Scan for the cell matching the given text and deliver its [X, Y] coordinate at center. 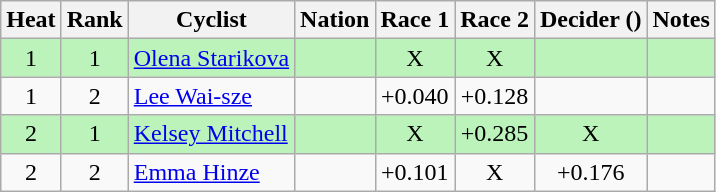
Rank [94, 20]
+0.128 [495, 96]
Lee Wai-sze [211, 96]
Emma Hinze [211, 172]
Race 2 [495, 20]
Cyclist [211, 20]
Olena Starikova [211, 58]
+0.285 [495, 134]
Race 1 [415, 20]
Heat [31, 20]
Decider () [590, 20]
+0.101 [415, 172]
Kelsey Mitchell [211, 134]
Notes [681, 20]
+0.040 [415, 96]
+0.176 [590, 172]
Nation [335, 20]
